Determine the (X, Y) coordinate at the center of the cell enclosing the given text.  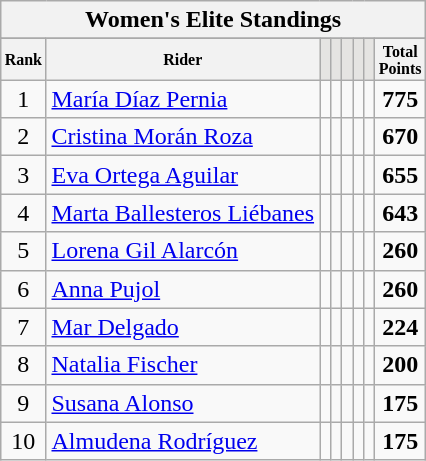
3 (24, 175)
María Díaz Pernia (183, 99)
9 (24, 403)
Anna Pujol (183, 289)
10 (24, 441)
655 (400, 175)
Women's Elite Standings (214, 20)
Cristina Morán Roza (183, 137)
TotalPoints (400, 60)
6 (24, 289)
Almudena Rodríguez (183, 441)
Rider (183, 60)
775 (400, 99)
224 (400, 327)
Eva Ortega Aguilar (183, 175)
Susana Alonso (183, 403)
670 (400, 137)
2 (24, 137)
5 (24, 251)
Rank (24, 60)
Natalia Fischer (183, 365)
643 (400, 213)
7 (24, 327)
4 (24, 213)
Marta Ballesteros Liébanes (183, 213)
Mar Delgado (183, 327)
1 (24, 99)
Lorena Gil Alarcón (183, 251)
8 (24, 365)
200 (400, 365)
